Detect which cell encompasses the target text, then output its [x, y] center coordinate. 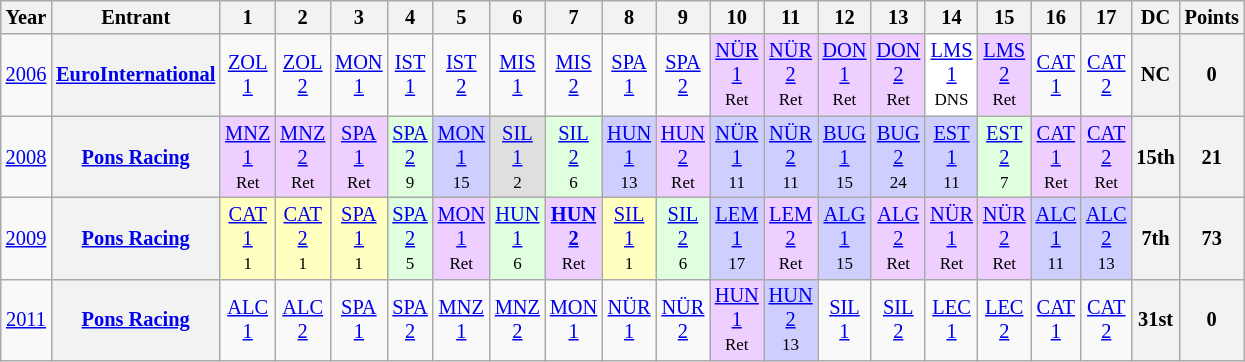
Year [26, 17]
SPA1Ret [358, 157]
MNZ1 [462, 320]
HUN16 [518, 238]
2 [302, 17]
10 [737, 17]
CAT21 [302, 238]
BUG224 [898, 157]
ZOL2 [302, 75]
ALC111 [1056, 238]
6 [518, 17]
BUG115 [845, 157]
ALG115 [845, 238]
HUN213 [791, 320]
CAT2Ret [1106, 157]
3 [358, 17]
73 [1212, 238]
LMS2Ret [1004, 75]
31st [1155, 320]
NÜR2 [683, 320]
8 [629, 17]
Points [1212, 17]
15 [1004, 17]
2006 [26, 75]
12 [845, 17]
CAT11 [248, 238]
ALC2 [302, 320]
7 [574, 17]
EuroInternational [136, 75]
SIL11 [629, 238]
ALC213 [1106, 238]
11 [791, 17]
DON2Ret [898, 75]
17 [1106, 17]
2009 [26, 238]
21 [1212, 157]
SPA29 [410, 157]
HUN1Ret [737, 320]
HUN113 [629, 157]
ALG2Ret [898, 238]
LEM117 [737, 238]
MIS1 [518, 75]
DC [1155, 17]
9 [683, 17]
2008 [26, 157]
NC [1155, 75]
MIS2 [574, 75]
15th [1155, 157]
DON1Ret [845, 75]
MNZ1Ret [248, 157]
LEC1 [952, 320]
16 [1056, 17]
SIL2 [898, 320]
SIL1 [845, 320]
MON1Ret [462, 238]
NÜR111 [737, 157]
IST1 [410, 75]
LEM2Ret [791, 238]
EST27 [1004, 157]
ALC1 [248, 320]
MNZ2 [518, 320]
NÜR1 [629, 320]
13 [898, 17]
LMS1DNS [952, 75]
Entrant [136, 17]
ZOL1 [248, 75]
SPA25 [410, 238]
2011 [26, 320]
5 [462, 17]
14 [952, 17]
NÜR211 [791, 157]
CAT1Ret [1056, 157]
LEC2 [1004, 320]
MNZ2Ret [302, 157]
IST2 [462, 75]
MON115 [462, 157]
7th [1155, 238]
SIL12 [518, 157]
EST111 [952, 157]
SPA11 [358, 238]
1 [248, 17]
4 [410, 17]
